Provide the [x, y] coordinate of the cell's center where the given text is located.  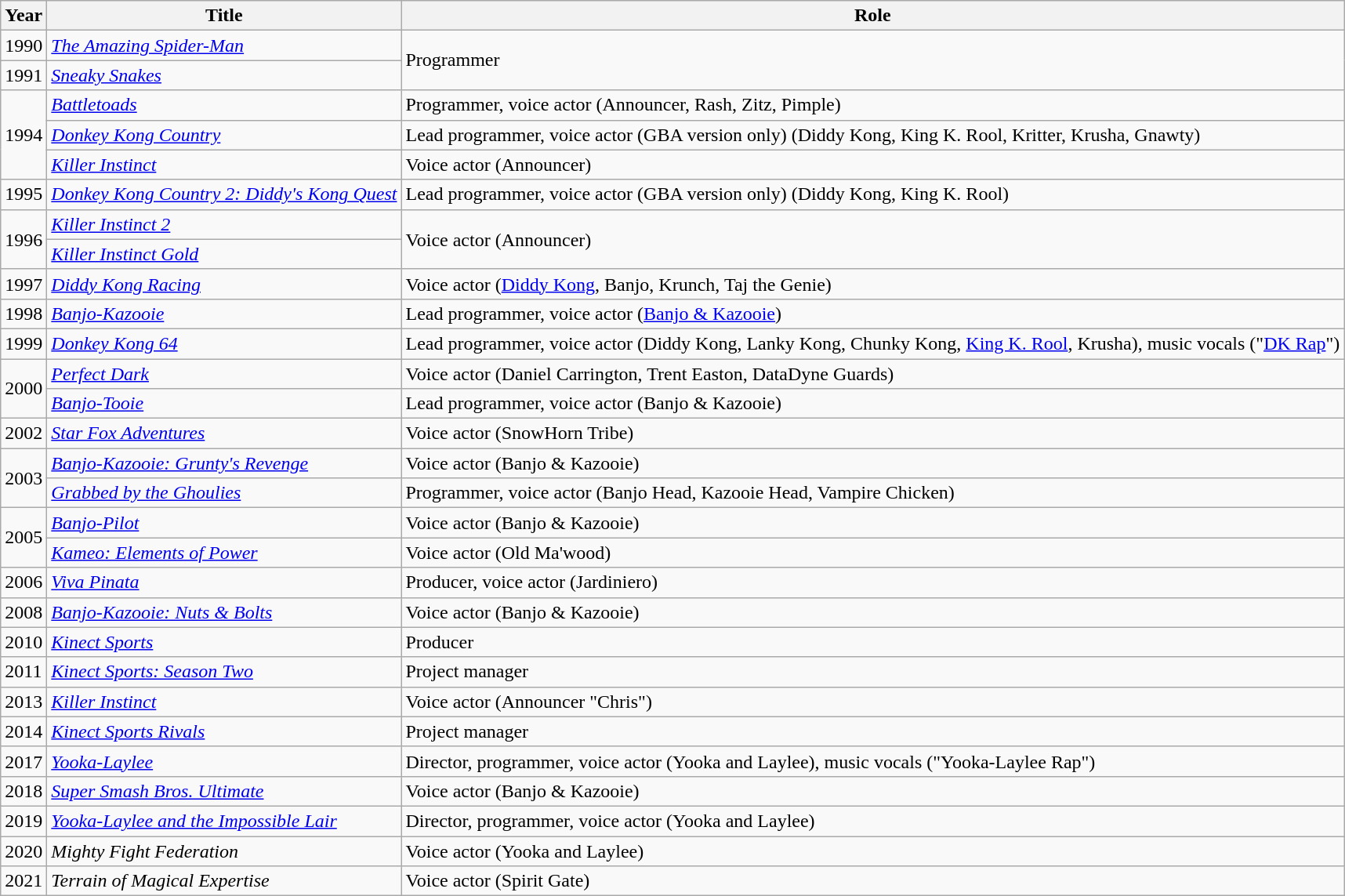
Programmer, voice actor (Announcer, Rash, Zitz, Pimple) [873, 105]
2010 [24, 642]
Banjo-Kazooie [224, 314]
Voice actor (Yooka and Laylee) [873, 851]
Voice actor (Daniel Carrington, Trent Easton, DataDyne Guards) [873, 374]
Sneaky Snakes [224, 75]
Kinect Sports: Season Two [224, 672]
Perfect Dark [224, 374]
Banjo-Pilot [224, 523]
Mighty Fight Federation [224, 851]
1991 [24, 75]
1999 [24, 343]
Programmer, voice actor (Banjo Head, Kazooie Head, Vampire Chicken) [873, 493]
Donkey Kong Country [224, 135]
2006 [24, 582]
Banjo-Kazooie: Grunty's Revenge [224, 463]
Lead programmer, voice actor (GBA version only) (Diddy Kong, King K. Rool) [873, 194]
1994 [24, 135]
Lead programmer, voice actor (Diddy Kong, Lanky Kong, Chunky Kong, King K. Rool, Krusha), music vocals ("DK Rap") [873, 343]
2020 [24, 851]
Banjo-Kazooie: Nuts & Bolts [224, 612]
1996 [24, 239]
Voice actor (Announcer "Chris") [873, 702]
Super Smash Bros. Ultimate [224, 791]
2003 [24, 478]
2011 [24, 672]
Kinect Sports [224, 642]
Director, programmer, voice actor (Yooka and Laylee) [873, 821]
The Amazing Spider-Man [224, 45]
2021 [24, 881]
Voice actor (SnowHorn Tribe) [873, 433]
2013 [24, 702]
Yooka-Laylee [224, 761]
Star Fox Adventures [224, 433]
1997 [24, 284]
Voice actor (Diddy Kong, Banjo, Krunch, Taj the Genie) [873, 284]
1998 [24, 314]
Programmer [873, 60]
Voice actor (Spirit Gate) [873, 881]
Title [224, 16]
Producer [873, 642]
2008 [24, 612]
Lead programmer, voice actor (GBA version only) (Diddy Kong, King K. Rool, Kritter, Krusha, Gnawty) [873, 135]
Kinect Sports Rivals [224, 731]
Viva Pinata [224, 582]
Terrain of Magical Expertise [224, 881]
2000 [24, 389]
2019 [24, 821]
1995 [24, 194]
Banjo-Tooie [224, 404]
Grabbed by the Ghoulies [224, 493]
Role [873, 16]
Killer Instinct 2 [224, 224]
Voice actor (Old Ma'wood) [873, 553]
2017 [24, 761]
Diddy Kong Racing [224, 284]
Director, programmer, voice actor (Yooka and Laylee), music vocals ("Yooka-Laylee Rap") [873, 761]
2005 [24, 538]
Killer Instinct Gold [224, 254]
2018 [24, 791]
1990 [24, 45]
Year [24, 16]
Battletoads [224, 105]
Donkey Kong Country 2: Diddy's Kong Quest [224, 194]
2014 [24, 731]
Producer, voice actor (Jardiniero) [873, 582]
Donkey Kong 64 [224, 343]
Yooka-Laylee and the Impossible Lair [224, 821]
Kameo: Elements of Power [224, 553]
2002 [24, 433]
